Detect which cell encompasses the target text, then output its [x, y] center coordinate. 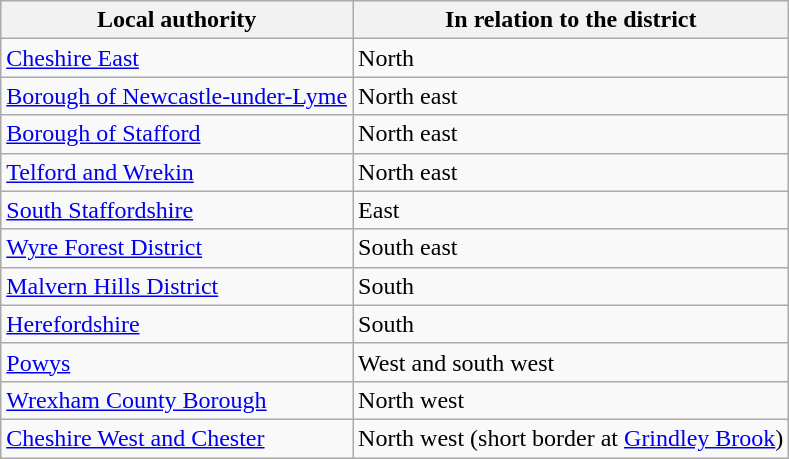
Powys [177, 362]
North [571, 58]
North west (short border at Grindley Brook) [571, 438]
Cheshire West and Chester [177, 438]
West and south west [571, 362]
Borough of Stafford [177, 134]
South Staffordshire [177, 210]
Telford and Wrekin [177, 172]
Herefordshire [177, 324]
Malvern Hills District [177, 286]
In relation to the district [571, 20]
Local authority [177, 20]
Borough of Newcastle-under-Lyme [177, 96]
Wrexham County Borough [177, 400]
South east [571, 248]
Cheshire East [177, 58]
East [571, 210]
Wyre Forest District [177, 248]
North west [571, 400]
